Capture the cell that displays the provided text and extract its [X, Y] central coordinate. 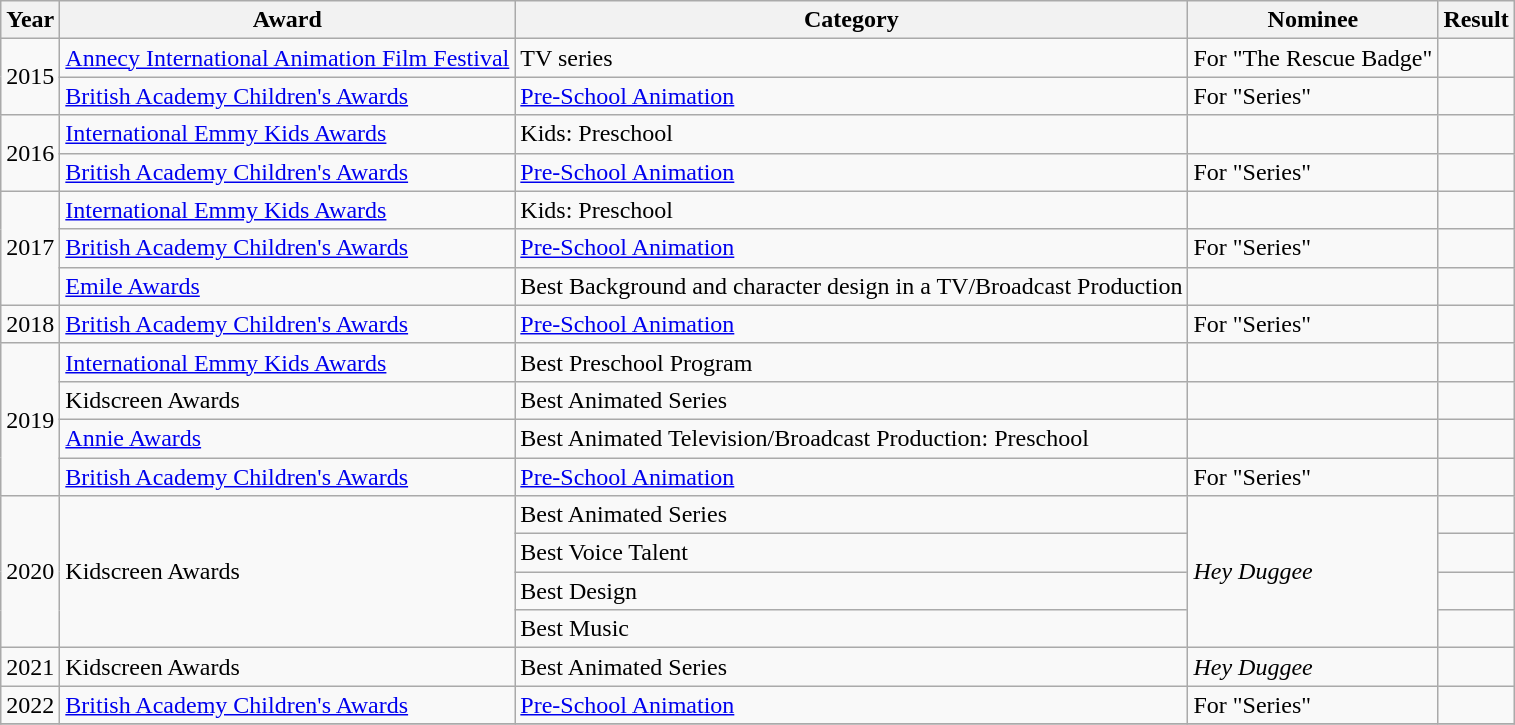
Best Preschool Program [852, 362]
2022 [30, 705]
Award [288, 20]
2020 [30, 572]
Best Music [852, 629]
2018 [30, 324]
Annecy International Animation Film Festival [288, 58]
2019 [30, 419]
Best Background and character design in a TV/Broadcast Production [852, 286]
For "The Rescue Badge" [1313, 58]
Category [852, 20]
Best Design [852, 591]
Result [1476, 20]
Year [30, 20]
2015 [30, 77]
Annie Awards [288, 438]
TV series [852, 58]
Nominee [1313, 20]
2021 [30, 667]
Best Animated Television/Broadcast Production: Preschool [852, 438]
2016 [30, 153]
Emile Awards [288, 286]
Best Voice Talent [852, 553]
2017 [30, 248]
